Locate the cell with the specified text and output its (X, Y) center coordinate. 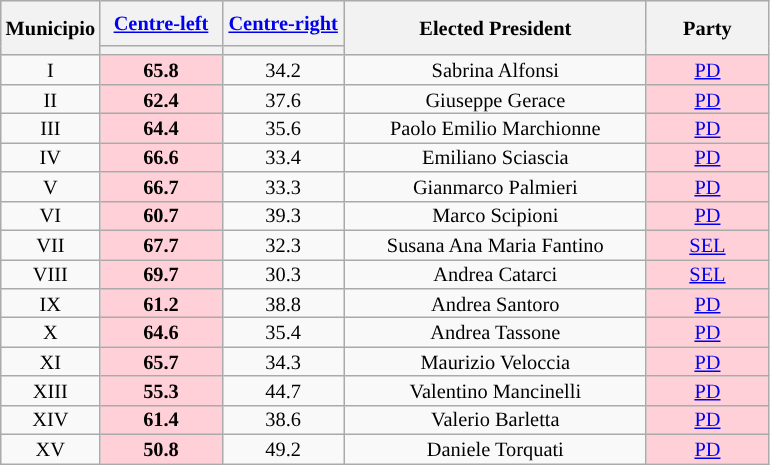
44.7 (283, 390)
XV (50, 448)
61.2 (161, 302)
64.4 (161, 128)
38.8 (283, 302)
35.4 (283, 332)
Maurizio Veloccia (495, 362)
37.6 (283, 98)
39.3 (283, 216)
62.4 (161, 98)
VI (50, 216)
34.3 (283, 362)
XIII (50, 390)
Susana Ana Maria Fantino (495, 244)
VIII (50, 274)
50.8 (161, 448)
XIV (50, 420)
I (50, 70)
60.7 (161, 216)
Centre-right (283, 22)
Valentino Mancinelli (495, 390)
V (50, 186)
IX (50, 302)
Andrea Santoro (495, 302)
66.6 (161, 156)
49.2 (283, 448)
32.3 (283, 244)
Giuseppe Gerace (495, 98)
IV (50, 156)
55.3 (161, 390)
X (50, 332)
Party (707, 28)
33.4 (283, 156)
66.7 (161, 186)
30.3 (283, 274)
Daniele Torquati (495, 448)
Valerio Barletta (495, 420)
III (50, 128)
Gianmarco Palmieri (495, 186)
61.4 (161, 420)
Paolo Emilio Marchionne (495, 128)
65.7 (161, 362)
Andrea Tassone (495, 332)
Centre-left (161, 22)
Andrea Catarci (495, 274)
67.7 (161, 244)
Sabrina Alfonsi (495, 70)
XI (50, 362)
Emiliano Sciascia (495, 156)
II (50, 98)
38.6 (283, 420)
Municipio (50, 28)
VII (50, 244)
65.8 (161, 70)
35.6 (283, 128)
Marco Scipioni (495, 216)
69.7 (161, 274)
34.2 (283, 70)
33.3 (283, 186)
Elected President (495, 28)
64.6 (161, 332)
